Locate the cell with the specified text and output its [X, Y] center coordinate. 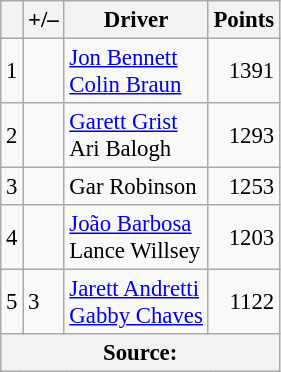
1122 [244, 302]
4 [12, 238]
+/– [44, 20]
1253 [244, 187]
Jarett Andretti Gabby Chaves [136, 302]
João Barbosa Lance Willsey [136, 238]
1 [12, 72]
Jon Bennett Colin Braun [136, 72]
2 [12, 136]
5 [12, 302]
Driver [136, 20]
1203 [244, 238]
Source: [140, 353]
Gar Robinson [136, 187]
Points [244, 20]
1391 [244, 72]
1293 [244, 136]
Garett Grist Ari Balogh [136, 136]
